Detect which cell encompasses the target text, then output its [X, Y] center coordinate. 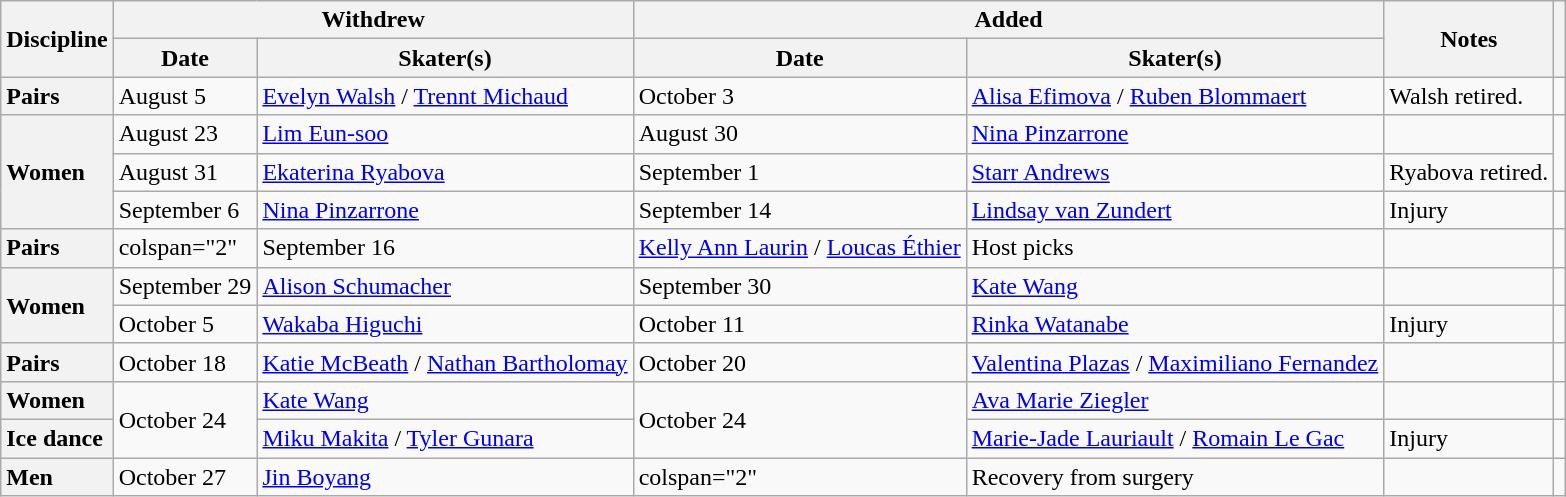
Katie McBeath / Nathan Bartholomay [445, 362]
Miku Makita / Tyler Gunara [445, 438]
October 11 [800, 324]
September 6 [185, 210]
August 5 [185, 96]
October 20 [800, 362]
August 30 [800, 134]
Men [57, 477]
Ryabova retired. [1469, 172]
October 18 [185, 362]
September 14 [800, 210]
October 27 [185, 477]
August 23 [185, 134]
Lim Eun-soo [445, 134]
Notes [1469, 39]
Host picks [1175, 248]
September 16 [445, 248]
Ava Marie Ziegler [1175, 400]
October 3 [800, 96]
Walsh retired. [1469, 96]
Wakaba Higuchi [445, 324]
Ekaterina Ryabova [445, 172]
Added [1008, 20]
September 30 [800, 286]
Jin Boyang [445, 477]
Ice dance [57, 438]
Marie-Jade Lauriault / Romain Le Gac [1175, 438]
August 31 [185, 172]
October 5 [185, 324]
September 29 [185, 286]
Recovery from surgery [1175, 477]
Kelly Ann Laurin / Loucas Éthier [800, 248]
Evelyn Walsh / Trennt Michaud [445, 96]
Discipline [57, 39]
Rinka Watanabe [1175, 324]
Withdrew [373, 20]
Starr Andrews [1175, 172]
Valentina Plazas / Maximiliano Fernandez [1175, 362]
September 1 [800, 172]
Alisa Efimova / Ruben Blommaert [1175, 96]
Lindsay van Zundert [1175, 210]
Alison Schumacher [445, 286]
